Return [X, Y] of the center of cell containing provided text 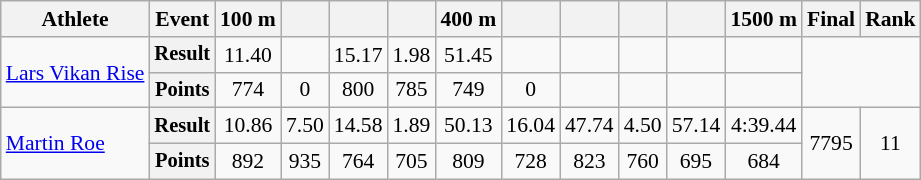
Athlete [76, 19]
Martin Roe [76, 144]
892 [248, 162]
684 [764, 162]
823 [590, 162]
50.13 [468, 126]
728 [530, 162]
7.50 [305, 126]
11.40 [248, 55]
Event [182, 19]
100 m [248, 19]
47.74 [590, 126]
1.98 [412, 55]
935 [305, 162]
11 [890, 144]
785 [412, 90]
4.50 [643, 126]
51.45 [468, 55]
14.58 [358, 126]
400 m [468, 19]
800 [358, 90]
7795 [831, 144]
4:39.44 [764, 126]
57.14 [696, 126]
Rank [890, 19]
760 [643, 162]
1.89 [412, 126]
16.04 [530, 126]
749 [468, 90]
1500 m [764, 19]
809 [468, 162]
15.17 [358, 55]
774 [248, 90]
Final [831, 19]
764 [358, 162]
695 [696, 162]
10.86 [248, 126]
705 [412, 162]
Lars Vikan Rise [76, 72]
